Locate the cell with the specified text and output its [x, y] center coordinate. 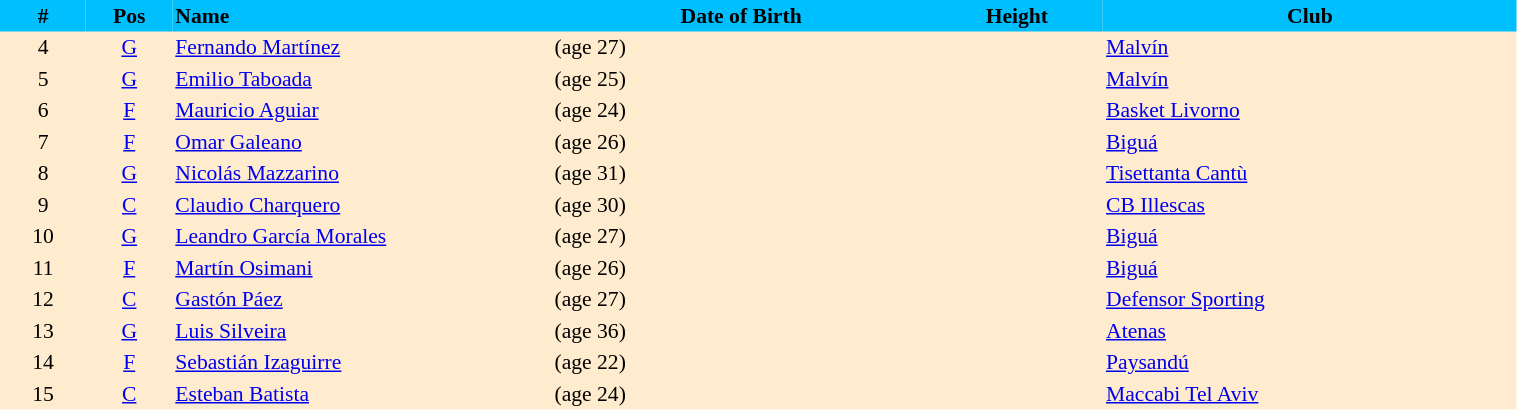
(age 22) [742, 362]
5 [43, 79]
Sebastián Izaguirre [362, 362]
Height [1017, 16]
6 [43, 110]
(age 25) [742, 79]
Maccabi Tel Aviv [1310, 394]
Club [1310, 16]
(age 31) [742, 174]
11 [43, 268]
4 [43, 48]
# [43, 16]
13 [43, 331]
Esteban Batista [362, 394]
Nicolás Mazzarino [362, 174]
Emilio Taboada [362, 79]
Atenas [1310, 331]
Fernando Martínez [362, 48]
9 [43, 205]
Claudio Charquero [362, 205]
Date of Birth [742, 16]
7 [43, 142]
Gastón Páez [362, 300]
(age 36) [742, 331]
Luis Silveira [362, 331]
Pos [129, 16]
Leandro García Morales [362, 236]
15 [43, 394]
CB Illescas [1310, 205]
Tisettanta Cantù [1310, 174]
(age 30) [742, 205]
Basket Livorno [1310, 110]
10 [43, 236]
Name [362, 16]
Omar Galeano [362, 142]
12 [43, 300]
14 [43, 362]
Mauricio Aguiar [362, 110]
8 [43, 174]
Martín Osimani [362, 268]
Defensor Sporting [1310, 300]
Paysandú [1310, 362]
